Find where the given text appears and provide that cell's center as (x, y) coordinate. 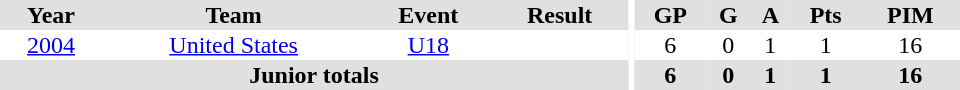
U18 (428, 45)
G (728, 15)
Junior totals (314, 75)
United States (234, 45)
Team (234, 15)
A (770, 15)
GP (670, 15)
2004 (51, 45)
Year (51, 15)
Pts (826, 15)
Event (428, 15)
Result (560, 15)
PIM (910, 15)
